Locate the cell with the specified text and output its [X, Y] center coordinate. 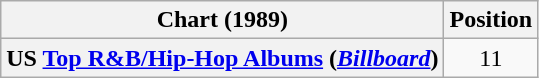
Position [491, 20]
US Top R&B/Hip-Hop Albums (Billboard) [222, 58]
Chart (1989) [222, 20]
11 [491, 58]
